Pinpoint the cell where the given text exists, returning its [x, y] midpoint coordinate. 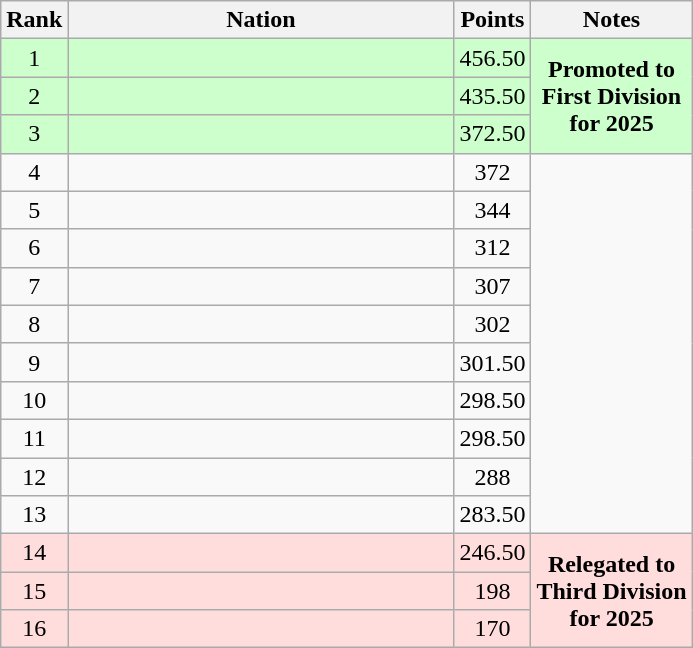
13 [34, 515]
246.50 [492, 553]
283.50 [492, 515]
198 [492, 591]
11 [34, 438]
372.50 [492, 134]
344 [492, 210]
2 [34, 96]
Notes [612, 20]
9 [34, 362]
456.50 [492, 58]
6 [34, 248]
3 [34, 134]
1 [34, 58]
301.50 [492, 362]
Nation [261, 20]
288 [492, 477]
Points [492, 20]
Promoted toFirst Divisionfor 2025 [612, 96]
Relegated toThird Divisionfor 2025 [612, 591]
15 [34, 591]
435.50 [492, 96]
312 [492, 248]
12 [34, 477]
170 [492, 629]
10 [34, 400]
4 [34, 172]
8 [34, 324]
14 [34, 553]
372 [492, 172]
7 [34, 286]
5 [34, 210]
307 [492, 286]
16 [34, 629]
Rank [34, 20]
302 [492, 324]
